Capture the cell that displays the provided text and extract its [x, y] central coordinate. 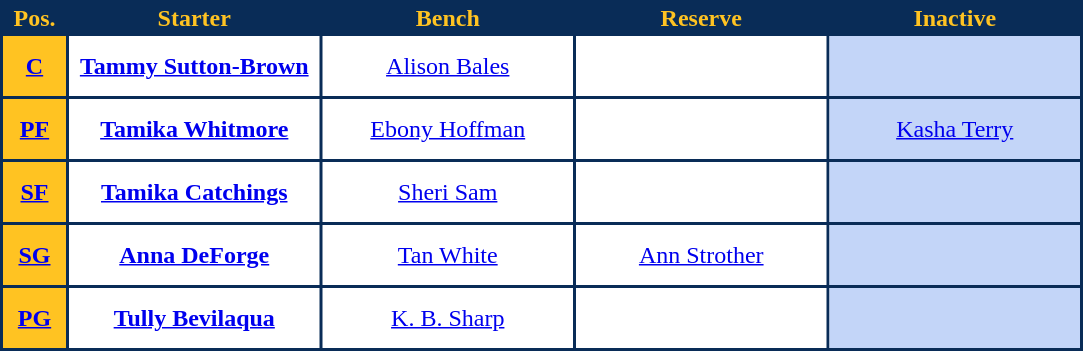
SG [34, 255]
Reserve [701, 18]
SF [34, 192]
C [34, 66]
Sheri Sam [447, 192]
Kasha Terry [955, 129]
Anna DeForge [194, 255]
Starter [194, 18]
Pos. [34, 18]
Alison Bales [447, 66]
Tan White [447, 255]
Ann Strother [701, 255]
Tamika Catchings [194, 192]
Tammy Sutton-Brown [194, 66]
PG [34, 318]
PF [34, 129]
Ebony Hoffman [447, 129]
K. B. Sharp [447, 318]
Bench [447, 18]
Tamika Whitmore [194, 129]
Tully Bevilaqua [194, 318]
Inactive [955, 18]
